Determine the (X, Y) coordinate at the center of the cell enclosing the given text.  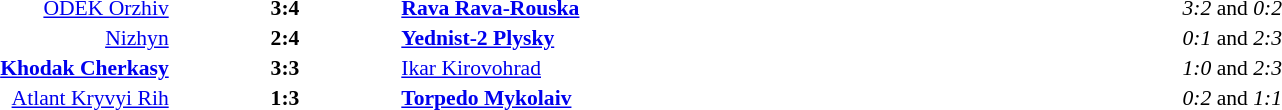
Ikar Kirovohrad (589, 68)
3:3 (286, 68)
Yednist-2 Plysky (589, 38)
2:4 (286, 38)
